Capture the cell that displays the provided text and extract its (x, y) central coordinate. 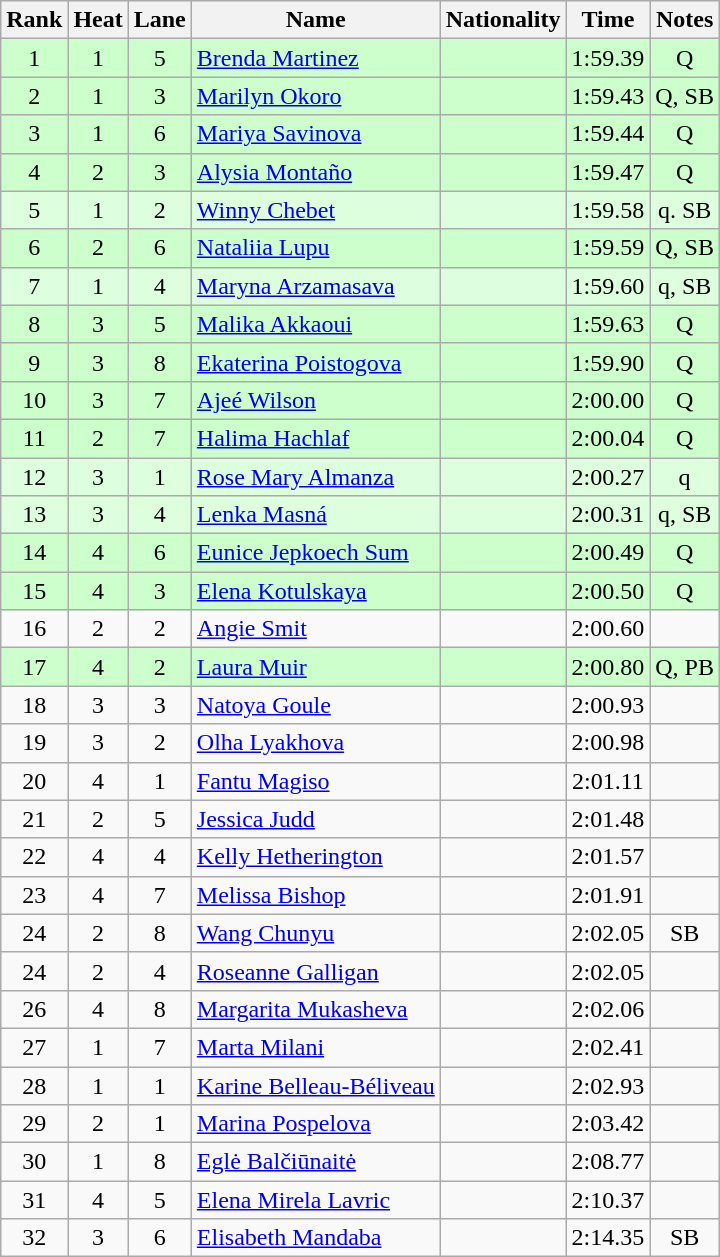
Eglė Balčiūnaitė (316, 1162)
Nationality (503, 20)
2:00.50 (608, 591)
30 (34, 1162)
Maryna Arzamasava (316, 286)
Roseanne Galligan (316, 971)
Winny Chebet (316, 210)
Elena Mirela Lavric (316, 1200)
17 (34, 667)
2:02.93 (608, 1085)
13 (34, 515)
Marilyn Okoro (316, 96)
29 (34, 1124)
Name (316, 20)
2:01.11 (608, 781)
q (685, 477)
1:59.59 (608, 248)
2:02.41 (608, 1047)
31 (34, 1200)
1:59.60 (608, 286)
2:00.93 (608, 705)
Alysia Montaño (316, 172)
26 (34, 1009)
2:08.77 (608, 1162)
22 (34, 857)
2:00.04 (608, 438)
1:59.44 (608, 134)
Time (608, 20)
2:14.35 (608, 1238)
2:00.00 (608, 400)
1:59.39 (608, 58)
1:59.63 (608, 324)
27 (34, 1047)
23 (34, 895)
9 (34, 362)
Natoya Goule (316, 705)
2:00.60 (608, 629)
Marta Milani (316, 1047)
Notes (685, 20)
10 (34, 400)
Brenda Martinez (316, 58)
Rose Mary Almanza (316, 477)
1:59.90 (608, 362)
Halima Hachlaf (316, 438)
16 (34, 629)
Fantu Magiso (316, 781)
19 (34, 743)
Ajeé Wilson (316, 400)
32 (34, 1238)
2:00.31 (608, 515)
18 (34, 705)
2:01.57 (608, 857)
Margarita Mukasheva (316, 1009)
1:59.43 (608, 96)
Ekaterina Poistogova (316, 362)
11 (34, 438)
Nataliia Lupu (316, 248)
1:59.47 (608, 172)
Wang Chunyu (316, 933)
Laura Muir (316, 667)
Karine Belleau-Béliveau (316, 1085)
Kelly Hetherington (316, 857)
Marina Pospelova (316, 1124)
Q, PB (685, 667)
2:01.91 (608, 895)
Elena Kotulskaya (316, 591)
2:00.27 (608, 477)
15 (34, 591)
Lenka Masná (316, 515)
2:00.80 (608, 667)
2:10.37 (608, 1200)
Elisabeth Mandaba (316, 1238)
2:00.98 (608, 743)
Mariya Savinova (316, 134)
14 (34, 553)
Olha Lyakhova (316, 743)
2:03.42 (608, 1124)
Eunice Jepkoech Sum (316, 553)
Jessica Judd (316, 819)
21 (34, 819)
12 (34, 477)
1:59.58 (608, 210)
2:01.48 (608, 819)
Melissa Bishop (316, 895)
q. SB (685, 210)
20 (34, 781)
Heat (98, 20)
2:02.06 (608, 1009)
Rank (34, 20)
2:00.49 (608, 553)
Malika Akkaoui (316, 324)
Lane (160, 20)
28 (34, 1085)
Angie Smit (316, 629)
